Return the [X, Y] coordinate for the center point of the cell that contains the specified text.  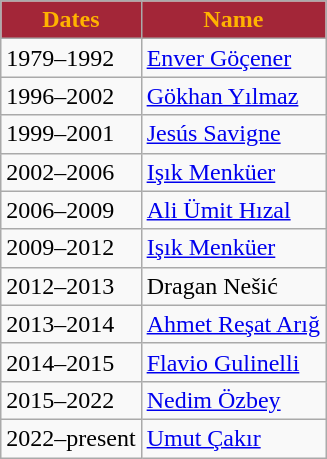
2002–2006 [71, 172]
2014–2015 [71, 362]
Name [233, 20]
Ali Ümit Hızal [233, 210]
Dates [71, 20]
1979–1992 [71, 58]
2009–2012 [71, 248]
1996–2002 [71, 96]
Dragan Nešić [233, 286]
Nedim Özbey [233, 400]
2013–2014 [71, 324]
Flavio Gulinelli [233, 362]
Enver Göçener [233, 58]
2015–2022 [71, 400]
Ahmet Reşat Arığ [233, 324]
Jesús Savigne [233, 134]
Umut Çakır [233, 438]
2006–2009 [71, 210]
Gökhan Yılmaz [233, 96]
2012–2013 [71, 286]
1999–2001 [71, 134]
2022–present [71, 438]
